Detect which cell encompasses the target text, then output its (X, Y) center coordinate. 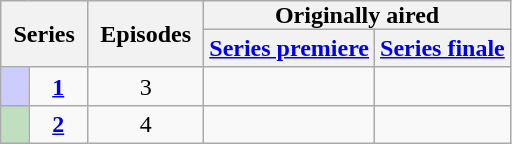
4 (146, 124)
1 (58, 86)
Originally aired (357, 15)
3 (146, 86)
2 (58, 124)
Episodes (146, 34)
Series premiere (290, 48)
Series (44, 34)
Series finale (443, 48)
